Capture the cell that displays the provided text and extract its [X, Y] central coordinate. 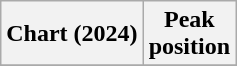
Chart (2024) [72, 34]
Peakposition [189, 34]
